For the text-containing cell, return its midpoint in [X, Y] coordinate format. 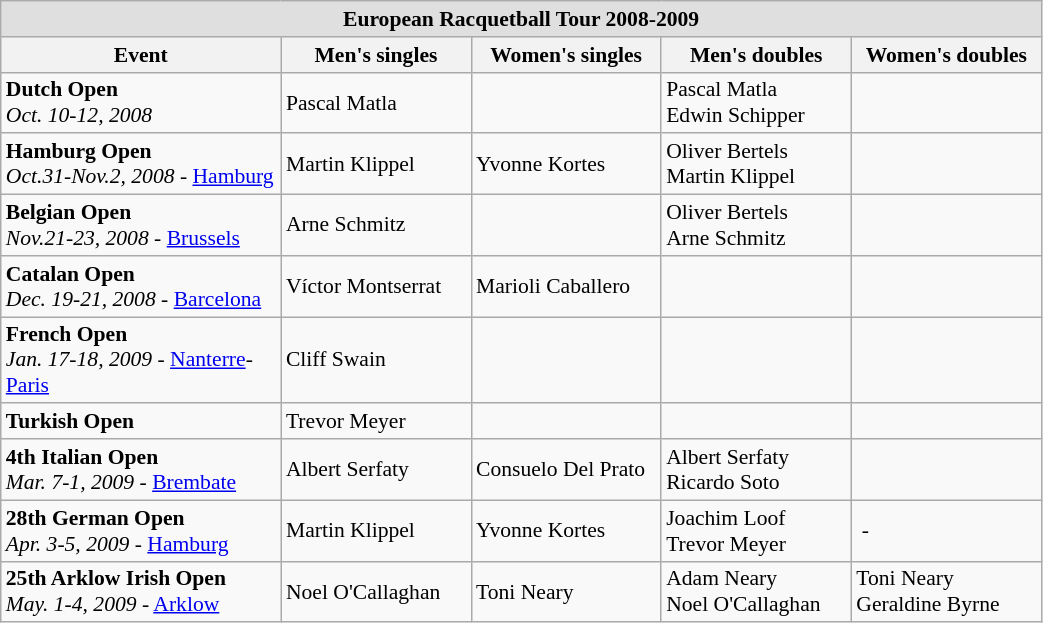
Men's doubles [756, 55]
Albert Serfaty Ricardo Soto [756, 470]
European Racquetball Tour 2008-2009 [522, 19]
Women's singles [566, 55]
Toni Neary [566, 592]
Víctor Montserrat [376, 286]
Pascal Matla [376, 102]
Women's doubles [946, 55]
Turkish Open [141, 422]
Trevor Meyer [376, 422]
Dutch OpenOct. 10-12, 2008 [141, 102]
Belgian Open Nov.21-23, 2008 - Brussels [141, 226]
Oliver Bertels Arne Schmitz [756, 226]
Oliver Bertels Martin Klippel [756, 164]
4th Italian Open Mar. 7-1, 2009 - Brembate [141, 470]
Event [141, 55]
Hamburg Open Oct.31-Nov.2, 2008 - Hamburg [141, 164]
Consuelo Del Prato [566, 470]
Cliff Swain [376, 360]
Adam Neary Noel O'Callaghan [756, 592]
Arne Schmitz [376, 226]
28th German Open Apr. 3-5, 2009 - Hamburg [141, 530]
Catalan Open Dec. 19-21, 2008 - Barcelona [141, 286]
Joachim Loof Trevor Meyer [756, 530]
French Open Jan. 17-18, 2009 - Nanterre-Paris [141, 360]
25th Arklow Irish Open May. 1-4, 2009 - Arklow [141, 592]
Marioli Caballero [566, 286]
- [946, 530]
Pascal Matla Edwin Schipper [756, 102]
Toni Neary Geraldine Byrne [946, 592]
Noel O'Callaghan [376, 592]
Albert Serfaty [376, 470]
Men's singles [376, 55]
